Detect which cell encompasses the target text, then output its [X, Y] center coordinate. 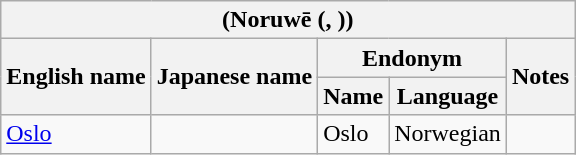
Norwegian [448, 134]
(Noruwē (, )) [288, 20]
Endonym [412, 58]
Language [448, 96]
English name [76, 77]
Notes [540, 77]
Japanese name [234, 77]
Name [354, 96]
